Locate the cell with the specified text and output its [X, Y] center coordinate. 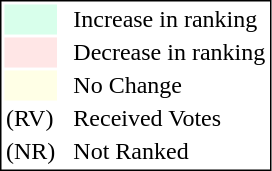
(RV) [30, 119]
Received Votes [170, 119]
Increase in ranking [170, 19]
No Change [170, 85]
(NR) [30, 151]
Not Ranked [170, 151]
Decrease in ranking [170, 53]
